Extract the (x, y) coordinate from the center of the cell holding the provided text.  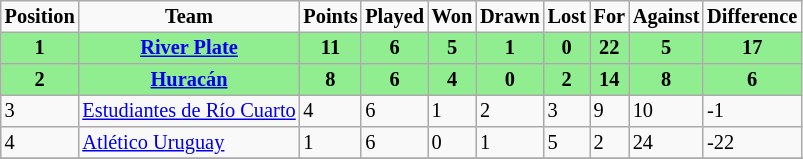
For (610, 17)
24 (666, 143)
Won (452, 17)
10 (666, 111)
Estudiantes de Río Cuarto (188, 111)
Drawn (510, 17)
17 (752, 48)
River Plate (188, 48)
14 (610, 80)
Team (188, 17)
Difference (752, 17)
Lost (567, 17)
Points (331, 17)
Played (394, 17)
Atlético Uruguay (188, 143)
Against (666, 17)
Position (40, 17)
-1 (752, 111)
Huracán (188, 80)
11 (331, 48)
-22 (752, 143)
22 (610, 48)
9 (610, 111)
